Output the (x, y) coordinate of the center of the cell containing the given text.  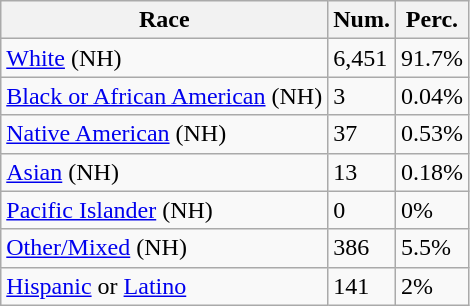
37 (362, 134)
Hispanic or Latino (164, 286)
Race (164, 20)
Pacific Islander (NH) (164, 210)
5.5% (432, 248)
Num. (362, 20)
0.18% (432, 172)
13 (362, 172)
91.7% (432, 58)
386 (362, 248)
White (NH) (164, 58)
6,451 (362, 58)
Other/Mixed (NH) (164, 248)
0 (362, 210)
Perc. (432, 20)
3 (362, 96)
141 (362, 286)
0.53% (432, 134)
Black or African American (NH) (164, 96)
Asian (NH) (164, 172)
2% (432, 286)
0% (432, 210)
0.04% (432, 96)
Native American (NH) (164, 134)
